Locate the cell with the specified text and output its (x, y) center coordinate. 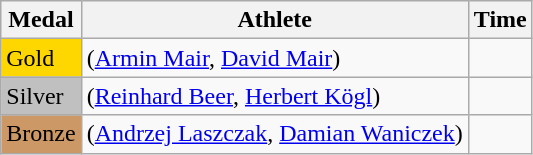
(Armin Mair, David Mair) (274, 58)
Gold (41, 58)
Athlete (274, 20)
Time (500, 20)
Bronze (41, 134)
(Andrzej Laszczak, Damian Waniczek) (274, 134)
Medal (41, 20)
Silver (41, 96)
(Reinhard Beer, Herbert Kögl) (274, 96)
